From the cell containing the given text, extract its center point as [x, y] coordinate. 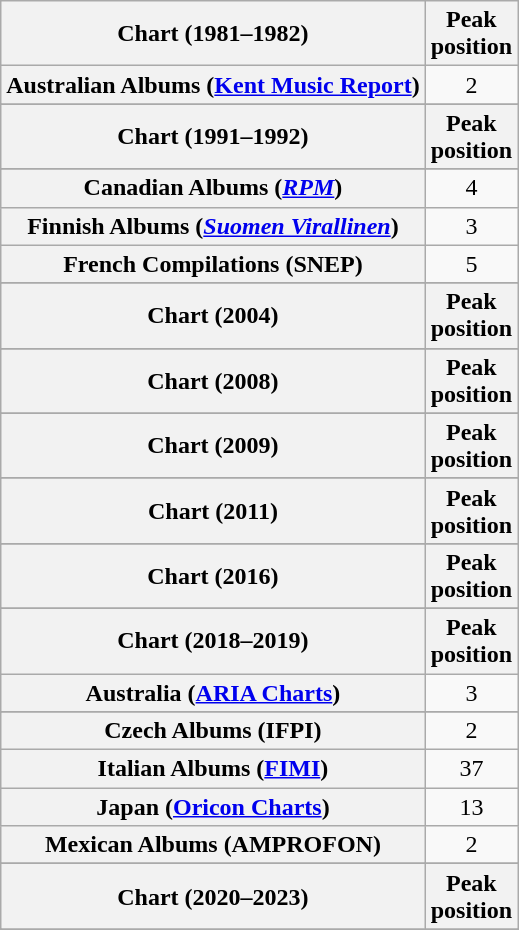
Canadian Albums (RPM) [213, 188]
Chart (1981–1982) [213, 34]
Mexican Albums (AMPROFON) [213, 845]
Chart (2018–2019) [213, 640]
4 [471, 188]
Japan (Oricon Charts) [213, 807]
Italian Albums (FIMI) [213, 769]
Chart (2004) [213, 316]
5 [471, 264]
French Compilations (SNEP) [213, 264]
Chart (1991–1992) [213, 136]
Australia (ARIA Charts) [213, 693]
Australian Albums (Kent Music Report) [213, 85]
Chart (2008) [213, 380]
Chart (2016) [213, 576]
37 [471, 769]
Chart (2020–2023) [213, 896]
Czech Albums (IFPI) [213, 731]
13 [471, 807]
Chart (2011) [213, 510]
Chart (2009) [213, 446]
Finnish Albums (Suomen Virallinen) [213, 226]
